Return (x, y) of the center of cell containing provided text 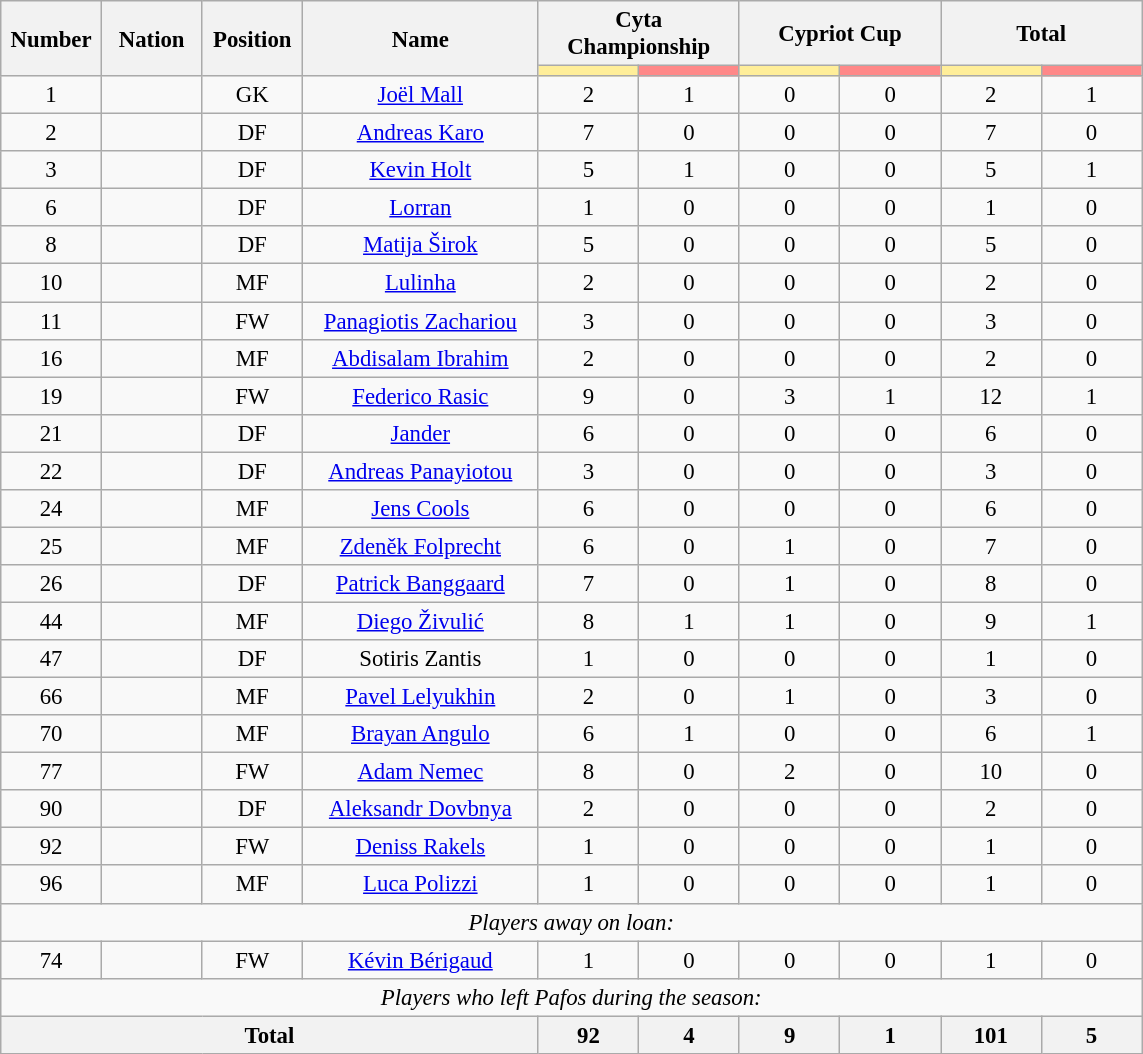
Lulinha (421, 283)
Name (421, 38)
Jens Cools (421, 509)
Abdisalam Ibrahim (421, 358)
Andreas Karo (421, 133)
Diego Živulić (421, 621)
21 (52, 433)
Andreas Panayiotou (421, 471)
70 (52, 734)
Players who left Pafos during the season: (572, 997)
Adam Nemec (421, 772)
Federico Rasic (421, 396)
12 (990, 396)
16 (52, 358)
Players away on loan: (572, 922)
44 (52, 621)
Patrick Banggaard (421, 584)
66 (52, 697)
4 (690, 1035)
Brayan Angulo (421, 734)
Jander (421, 433)
Nation (152, 38)
11 (52, 321)
Deniss Rakels (421, 847)
Matija Širok (421, 245)
25 (52, 546)
47 (52, 659)
GK (252, 95)
Zdeněk Folprecht (421, 546)
90 (52, 809)
Aleksandr Dovbnya (421, 809)
Cypriot Cup (840, 34)
Panagiotis Zachariou (421, 321)
96 (52, 885)
Kevin Holt (421, 170)
Cyta Championship (638, 34)
Number (52, 38)
74 (52, 960)
101 (990, 1035)
Position (252, 38)
26 (52, 584)
19 (52, 396)
Luca Polizzi (421, 885)
Joël Mall (421, 95)
Pavel Lelyukhin (421, 697)
24 (52, 509)
Kévin Bérigaud (421, 960)
Lorran (421, 208)
22 (52, 471)
77 (52, 772)
Sotiris Zantis (421, 659)
